Identify which cell holds the provided text, then report its (x, y) central coordinate. 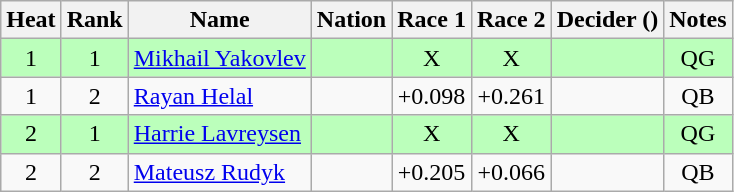
Decider () (608, 20)
Nation (351, 20)
Notes (698, 20)
+0.066 (511, 172)
Mateusz Rudyk (220, 172)
+0.098 (432, 96)
Rayan Helal (220, 96)
Race 2 (511, 20)
Mikhail Yakovlev (220, 58)
+0.205 (432, 172)
Harrie Lavreysen (220, 134)
+0.261 (511, 96)
Heat (31, 20)
Rank (94, 20)
Name (220, 20)
Race 1 (432, 20)
